Search for the cell housing the specified text and yield its [X, Y] center coordinate. 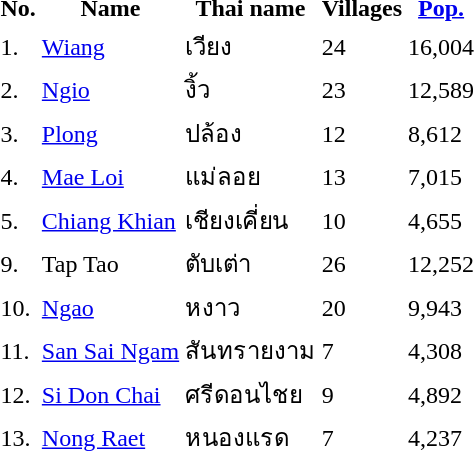
13 [362, 176]
สันทรายงาม [251, 350]
Ngio [110, 90]
24 [362, 46]
Chiang Khian [110, 220]
เวียง [251, 46]
12 [362, 133]
20 [362, 307]
23 [362, 90]
Plong [110, 133]
Wiang [110, 46]
9 [362, 394]
Ngao [110, 307]
งิ้ว [251, 90]
ปล้อง [251, 133]
Tap Tao [110, 264]
10 [362, 220]
ตับเต่า [251, 264]
ศรีดอนไชย [251, 394]
หงาว [251, 307]
7 [362, 350]
26 [362, 264]
Si Don Chai [110, 394]
San Sai Ngam [110, 350]
แม่ลอย [251, 176]
เชียงเคี่ยน [251, 220]
Mae Loi [110, 176]
